Return the (X, Y) coordinate for the center point of the cell that contains the specified text.  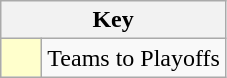
Key (114, 20)
Teams to Playoffs (134, 58)
